Return (x, y) of the center of cell containing provided text 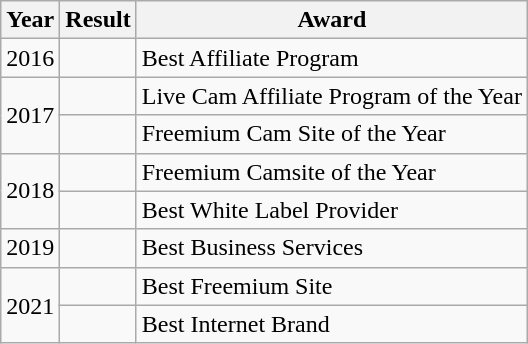
Freemium Cam Site of the Year (332, 134)
2016 (30, 58)
Best Affiliate Program (332, 58)
Best White Label Provider (332, 210)
Best Freemium Site (332, 286)
Best Internet Brand (332, 324)
2017 (30, 115)
2021 (30, 305)
Live Cam Affiliate Program of the Year (332, 96)
Year (30, 20)
2018 (30, 191)
2019 (30, 248)
Freemium Camsite of the Year (332, 172)
Award (332, 20)
Best Business Services (332, 248)
Result (98, 20)
